Capture the cell that displays the provided text and extract its [X, Y] central coordinate. 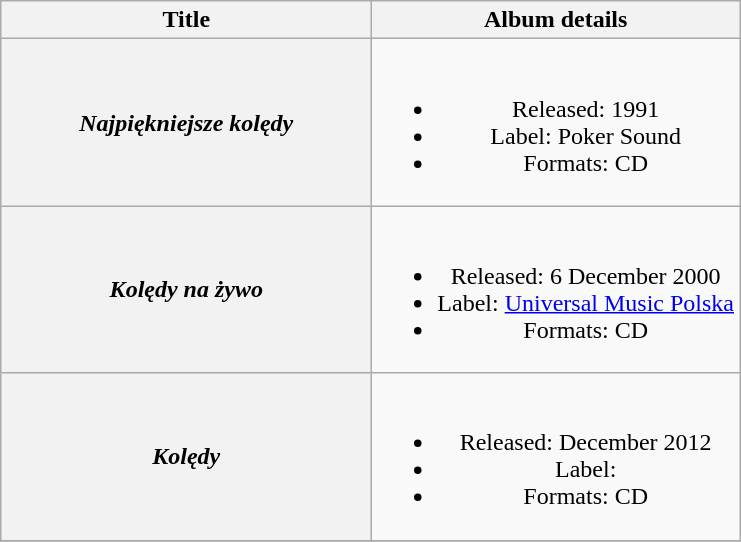
Title [186, 20]
Najpiękniejsze kolędy [186, 122]
Kolędy na żywo [186, 290]
Released: December 2012Label:Formats: CD [556, 456]
Album details [556, 20]
Kolędy [186, 456]
Released: 6 December 2000Label: Universal Music PolskaFormats: CD [556, 290]
Released: 1991Label: Poker SoundFormats: CD [556, 122]
